Provide the (x, y) coordinate of the cell's center where the given text is located.  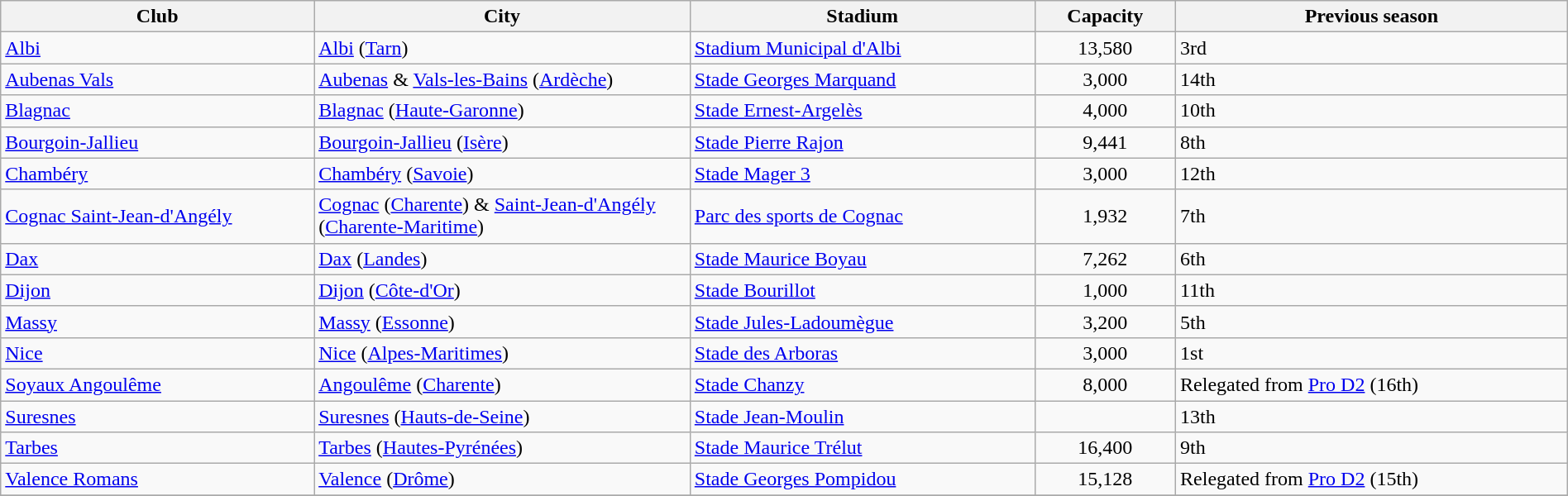
Nice (157, 353)
Club (157, 17)
Stade des Arboras (862, 353)
Stadium (862, 17)
1,932 (1105, 217)
Stade Georges Pompidou (862, 479)
Cognac (Charente) & Saint-Jean-d'Angély (Charente-Maritime) (503, 217)
Soyaux Angoulême (157, 384)
Blagnac (Haute-Garonne) (503, 111)
16,400 (1105, 448)
Stade Maurice Trélut (862, 448)
Relegated from Pro D2 (15th) (1372, 479)
Valence (Drôme) (503, 479)
7,262 (1105, 259)
Previous season (1372, 17)
Relegated from Pro D2 (16th) (1372, 384)
Stadium Municipal d'Albi (862, 48)
Stade Jules-Ladoumègue (862, 322)
Suresnes (Hauts-de-Seine) (503, 416)
Blagnac (157, 111)
7th (1372, 217)
1st (1372, 353)
Aubenas Vals (157, 79)
15,128 (1105, 479)
9th (1372, 448)
Cognac Saint-Jean-d'Angély (157, 217)
Tarbes (Hautes-Pyrénées) (503, 448)
Valence Romans (157, 479)
Aubenas & Vals-les-Bains (Ardèche) (503, 79)
14th (1372, 79)
8th (1372, 142)
Dax (157, 259)
Dax (Landes) (503, 259)
Dijon (157, 290)
5th (1372, 322)
Stade Ernest-Argelès (862, 111)
3rd (1372, 48)
Albi (157, 48)
Chambéry (157, 174)
Stade Jean-Moulin (862, 416)
13,580 (1105, 48)
Parc des sports de Cognac (862, 217)
3,200 (1105, 322)
Stade Mager 3 (862, 174)
Tarbes (157, 448)
City (503, 17)
Nice (Alpes-Maritimes) (503, 353)
Dijon (Côte-d'Or) (503, 290)
4,000 (1105, 111)
10th (1372, 111)
9,441 (1105, 142)
Bourgoin-Jallieu (157, 142)
Massy (157, 322)
Angoulême (Charente) (503, 384)
6th (1372, 259)
Albi (Tarn) (503, 48)
Capacity (1105, 17)
Chambéry (Savoie) (503, 174)
Bourgoin-Jallieu (Isère) (503, 142)
Stade Maurice Boyau (862, 259)
12th (1372, 174)
Stade Pierre Rajon (862, 142)
1,000 (1105, 290)
13th (1372, 416)
Massy (Essonne) (503, 322)
Stade Bourillot (862, 290)
11th (1372, 290)
Stade Chanzy (862, 384)
Stade Georges Marquand (862, 79)
Suresnes (157, 416)
8,000 (1105, 384)
